Capture the cell that displays the provided text and extract its (X, Y) central coordinate. 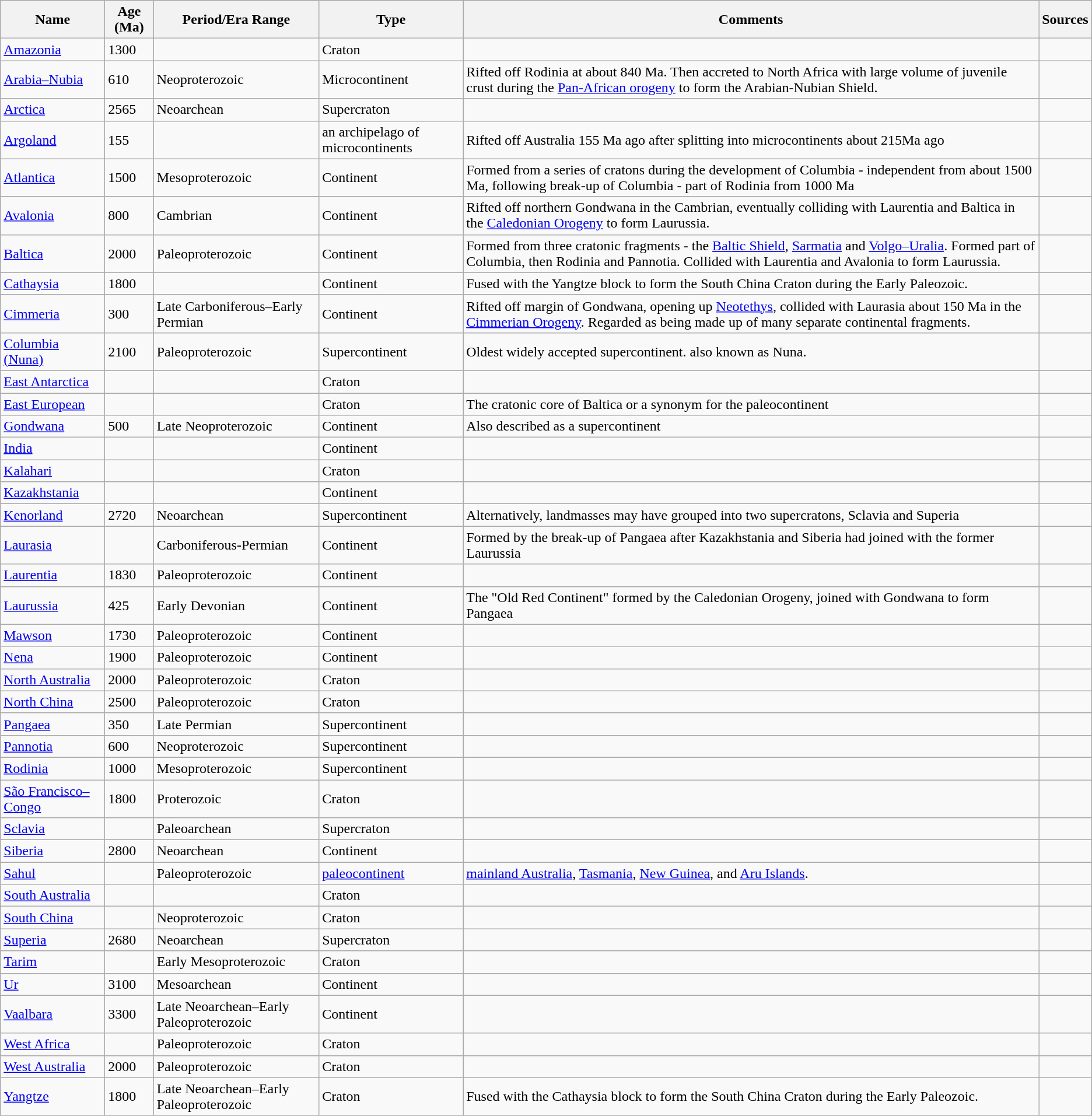
Laurussia (52, 606)
2800 (129, 851)
North China (52, 702)
The "Old Red Continent" formed by the Caledonian Orogeny, joined with Gondwana to form Pangaea (751, 606)
mainland Australia, Tasmania, New Guinea, and Aru Islands. (751, 873)
800 (129, 216)
Atlantica (52, 177)
East Antarctica (52, 382)
Arabia–Nubia (52, 79)
Siberia (52, 851)
South Australia (52, 895)
Laurasia (52, 545)
300 (129, 314)
Laurentia (52, 575)
Kenorland (52, 515)
Yangtze (52, 1097)
1900 (129, 657)
Avalonia (52, 216)
The cratonic core of Baltica or a synonym for the paleocontinent (751, 404)
South China (52, 918)
Rodinia (52, 768)
Late Carboniferous–Early Permian (236, 314)
Sahul (52, 873)
425 (129, 606)
North Australia (52, 680)
Proterozoic (236, 798)
Alternatively, landmasses may have grouped into two supercratons, Sclavia and Superia (751, 515)
Early Devonian (236, 606)
2500 (129, 702)
500 (129, 426)
Pannotia (52, 746)
Superia (52, 940)
Arctica (52, 110)
Fused with the Cathaysia block to form the South China Craton during the Early Paleozoic. (751, 1097)
India (52, 449)
Microcontinent (391, 79)
Rifted off Australia 155 Ma ago after splitting into microcontinents about 215Ma ago (751, 140)
155 (129, 140)
West Africa (52, 1044)
1000 (129, 768)
São Francisco–Congo (52, 798)
Name (52, 20)
3300 (129, 1014)
Cimmeria (52, 314)
Ur (52, 984)
Columbia (Nuna) (52, 351)
Tarim (52, 962)
Late Permian (236, 724)
Sclavia (52, 829)
Fused with the Yangtze block to form the South China Craton during the Early Paleozoic. (751, 284)
Sources (1065, 20)
610 (129, 79)
Pangaea (52, 724)
Argoland (52, 140)
Type (391, 20)
Mawson (52, 635)
Also described as a supercontinent (751, 426)
Paleoarchean (236, 829)
Oldest widely accepted supercontinent. also known as Nuna. (751, 351)
2720 (129, 515)
Age (Ma) (129, 20)
600 (129, 746)
2565 (129, 110)
Baltica (52, 253)
an archipelago of microcontinents (391, 140)
Amazonia (52, 50)
West Australia (52, 1066)
Cathaysia (52, 284)
1500 (129, 177)
paleocontinent (391, 873)
Late Neoproterozoic (236, 426)
Kalahari (52, 471)
Nena (52, 657)
Rifted off northern Gondwana in the Cambrian, eventually colliding with Laurentia and Baltica in the Caledonian Orogeny to form Laurussia. (751, 216)
Carboniferous-Permian (236, 545)
2100 (129, 351)
Period/Era Range (236, 20)
350 (129, 724)
Mesoarchean (236, 984)
Formed by the break-up of Pangaea after Kazakhstania and Siberia had joined with the former Laurussia (751, 545)
Comments (751, 20)
3100 (129, 984)
East European (52, 404)
Vaalbara (52, 1014)
Gondwana (52, 426)
2680 (129, 940)
1300 (129, 50)
1730 (129, 635)
1830 (129, 575)
Kazakhstania (52, 493)
Early Mesoproterozoic (236, 962)
Cambrian (236, 216)
